Capture the cell that displays the provided text and extract its (X, Y) central coordinate. 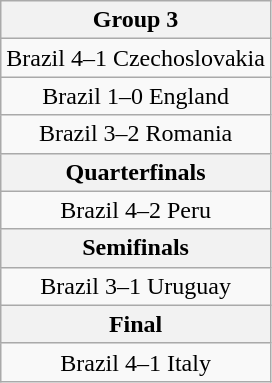
Brazil 3–1 Uruguay (136, 286)
Brazil 3–2 Romania (136, 134)
Brazil 1–0 England (136, 96)
Brazil 4–2 Peru (136, 210)
Final (136, 324)
Brazil 4–1 Czechoslovakia (136, 58)
Semifinals (136, 248)
Quarterfinals (136, 172)
Group 3 (136, 20)
Brazil 4–1 Italy (136, 362)
